Detect which cell encompasses the target text, then output its (x, y) center coordinate. 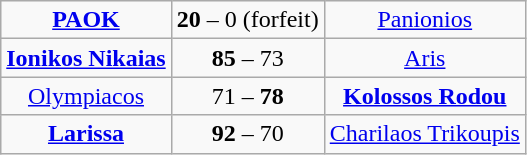
71 – 78 (248, 96)
Ionikos Nikaias (86, 58)
Olympiacos (86, 96)
92 – 70 (248, 134)
Larissa (86, 134)
Panionios (424, 20)
Charilaos Trikoupis (424, 134)
Aris (424, 58)
85 – 73 (248, 58)
20 – 0 (forfeit) (248, 20)
Kolossos Rodou (424, 96)
PAOK (86, 20)
